Search for the cell housing the specified text and yield its (X, Y) center coordinate. 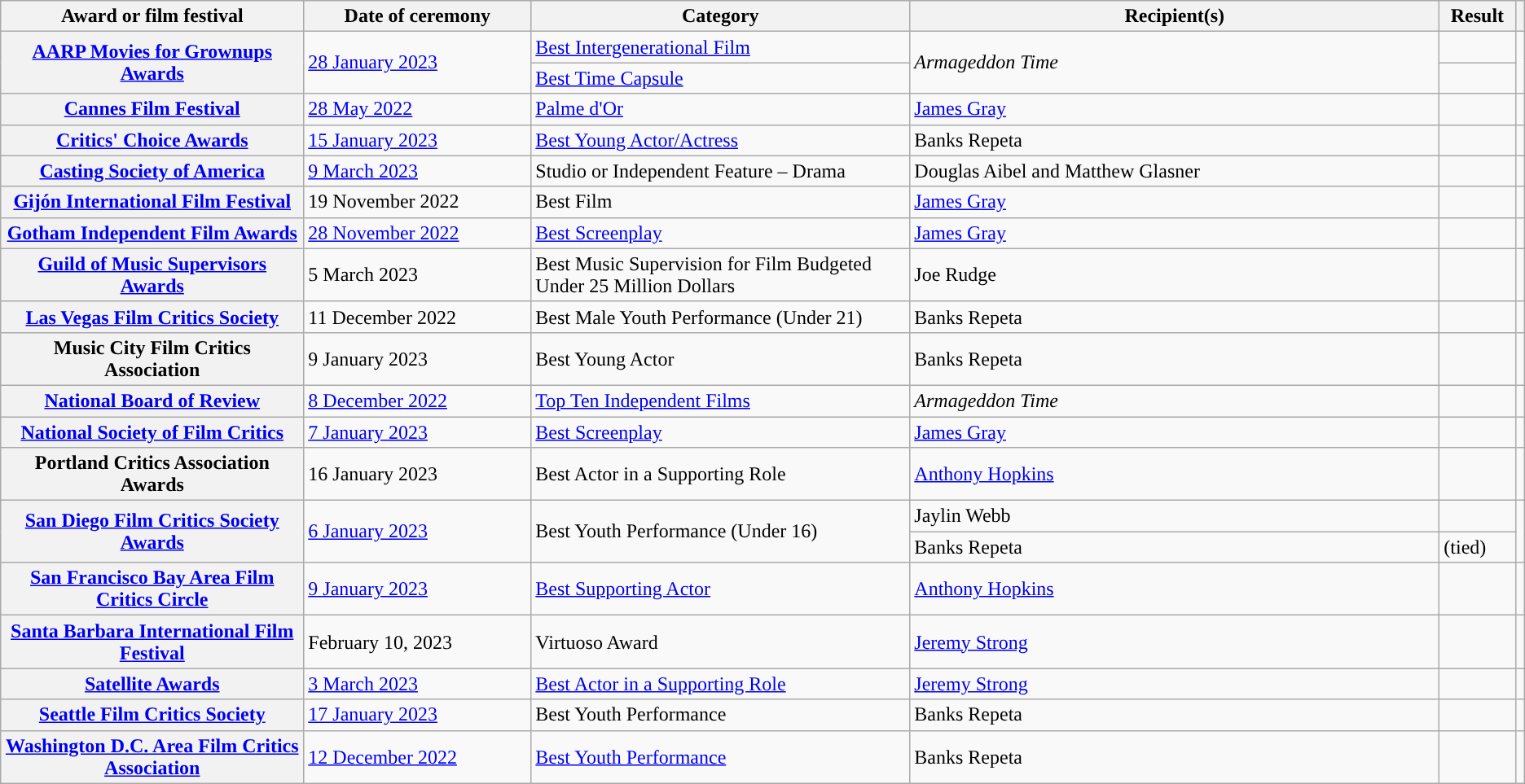
(tied) (1478, 547)
6 January 2023 (417, 532)
Guild of Music Supervisors Awards (152, 275)
National Society of Film Critics (152, 432)
Best Intergenerational Film (720, 47)
Date of ceremony (417, 16)
Gotham Independent Film Awards (152, 233)
19 November 2022 (417, 202)
3 March 2023 (417, 684)
Best Supporting Actor (720, 589)
Best Youth Performance (Under 16) (720, 532)
Gijón International Film Festival (152, 202)
Seattle Film Critics Society (152, 715)
Critics' Choice Awards (152, 140)
28 November 2022 (417, 233)
Best Male Youth Performance (Under 21) (720, 317)
Result (1478, 16)
National Board of Review (152, 401)
17 January 2023 (417, 715)
Portland Critics Association Awards (152, 474)
16 January 2023 (417, 474)
Category (720, 16)
15 January 2023 (417, 140)
Best Film (720, 202)
Washington D.C. Area Film Critics Association (152, 757)
Best Young Actor/Actress (720, 140)
28 January 2023 (417, 63)
February 10, 2023 (417, 642)
Award or film festival (152, 16)
Music City Film Critics Association (152, 358)
Recipient(s) (1175, 16)
11 December 2022 (417, 317)
Best Time Capsule (720, 78)
28 May 2022 (417, 109)
Best Young Actor (720, 358)
Best Music Supervision for Film Budgeted Under 25 Million Dollars (720, 275)
Las Vegas Film Critics Society (152, 317)
Virtuoso Award (720, 642)
5 March 2023 (417, 275)
Studio or Independent Feature – Drama (720, 171)
9 March 2023 (417, 171)
8 December 2022 (417, 401)
Palme d'Or (720, 109)
Douglas Aibel and Matthew Glasner (1175, 171)
San Francisco Bay Area Film Critics Circle (152, 589)
Top Ten Independent Films (720, 401)
Joe Rudge (1175, 275)
San Diego Film Critics Society Awards (152, 532)
12 December 2022 (417, 757)
AARP Movies for Grownups Awards (152, 63)
7 January 2023 (417, 432)
Satellite Awards (152, 684)
Santa Barbara International Film Festival (152, 642)
Casting Society of America (152, 171)
Cannes Film Festival (152, 109)
Jaylin Webb (1175, 516)
